Scan for the cell matching the given text and deliver its (X, Y) coordinate at center. 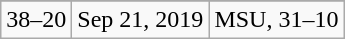
38–20 (36, 20)
Sep 21, 2019 (140, 20)
MSU, 31–10 (276, 20)
